Return (X, Y) of the center of cell containing provided text 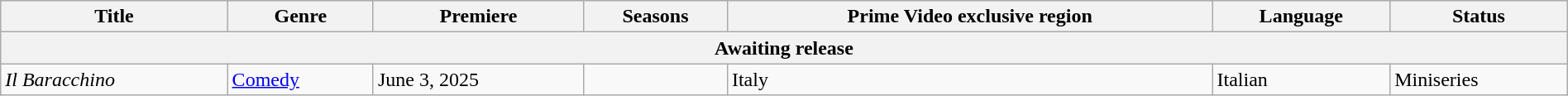
Comedy (300, 79)
Italy (969, 79)
Status (1479, 17)
Awaiting release (784, 48)
Miniseries (1479, 79)
Language (1302, 17)
Seasons (655, 17)
Prime Video exclusive region (969, 17)
June 3, 2025 (478, 79)
Genre (300, 17)
Italian (1302, 79)
Title (114, 17)
Il Baracchino (114, 79)
Premiere (478, 17)
